Identify which cell holds the provided text, then report its [X, Y] central coordinate. 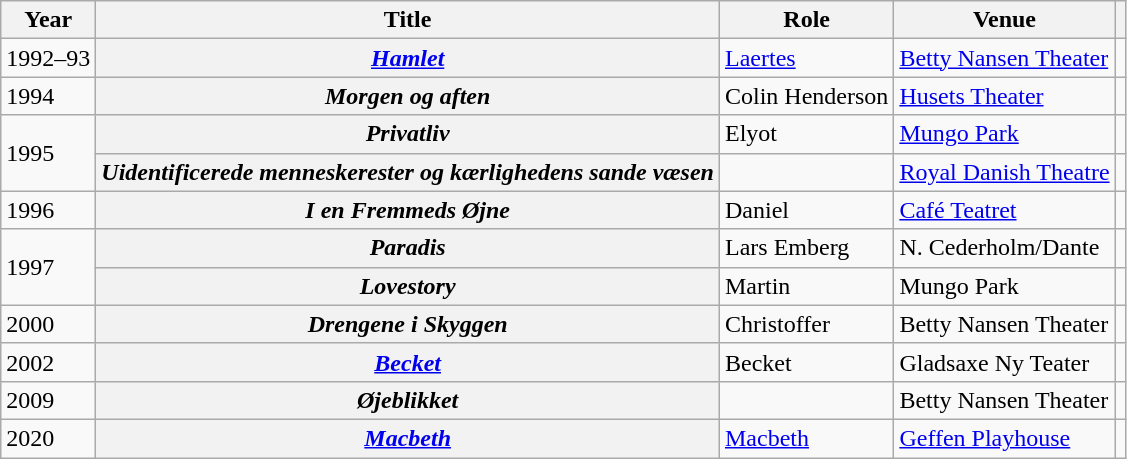
2002 [48, 362]
Drengene i Skyggen [408, 324]
Royal Danish Theatre [1004, 172]
1994 [48, 96]
Café Teatret [1004, 210]
Christoffer [806, 324]
1995 [48, 153]
Venue [1004, 20]
Title [408, 20]
Geffen Playhouse [1004, 438]
Gladsaxe Ny Teater [1004, 362]
Laertes [806, 58]
Uidentificerede menneskerester og kærlighedens sande væsen [408, 172]
1996 [48, 210]
Elyot [806, 134]
Role [806, 20]
I en Fremmeds Øjne [408, 210]
Year [48, 20]
2020 [48, 438]
Martin [806, 286]
Hamlet [408, 58]
Øjeblikket [408, 400]
2009 [48, 400]
Colin Henderson [806, 96]
N. Cederholm/Dante [1004, 248]
Lovestory [408, 286]
Husets Theater [1004, 96]
Paradis [408, 248]
Daniel [806, 210]
Privatliv [408, 134]
Lars Emberg [806, 248]
1992–93 [48, 58]
Morgen og aften [408, 96]
2000 [48, 324]
1997 [48, 267]
